Identify which cell holds the provided text, then report its (x, y) central coordinate. 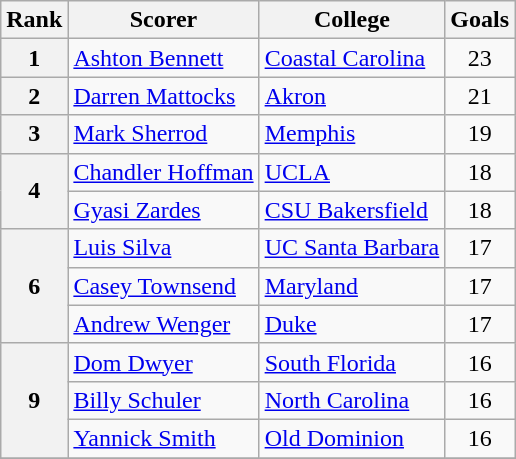
South Florida (352, 362)
UCLA (352, 172)
CSU Bakersfield (352, 210)
3 (34, 134)
Mark Sherrod (164, 134)
21 (480, 96)
College (352, 20)
Scorer (164, 20)
Memphis (352, 134)
Billy Schuler (164, 400)
2 (34, 96)
9 (34, 400)
Coastal Carolina (352, 58)
Old Dominion (352, 438)
6 (34, 286)
Chandler Hoffman (164, 172)
UC Santa Barbara (352, 248)
Gyasi Zardes (164, 210)
Ashton Bennett (164, 58)
Andrew Wenger (164, 324)
Maryland (352, 286)
Casey Townsend (164, 286)
Luis Silva (164, 248)
19 (480, 134)
Goals (480, 20)
Dom Dwyer (164, 362)
23 (480, 58)
1 (34, 58)
North Carolina (352, 400)
Darren Mattocks (164, 96)
Rank (34, 20)
Akron (352, 96)
4 (34, 191)
Duke (352, 324)
Yannick Smith (164, 438)
